Determine the (X, Y) coordinate at the center of the cell enclosing the given text.  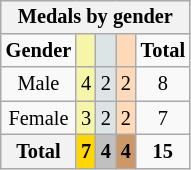
Male (38, 84)
Female (38, 118)
15 (163, 152)
3 (86, 118)
8 (163, 84)
Gender (38, 51)
Medals by gender (96, 17)
